Output the [X, Y] coordinate of the center of the cell containing the given text.  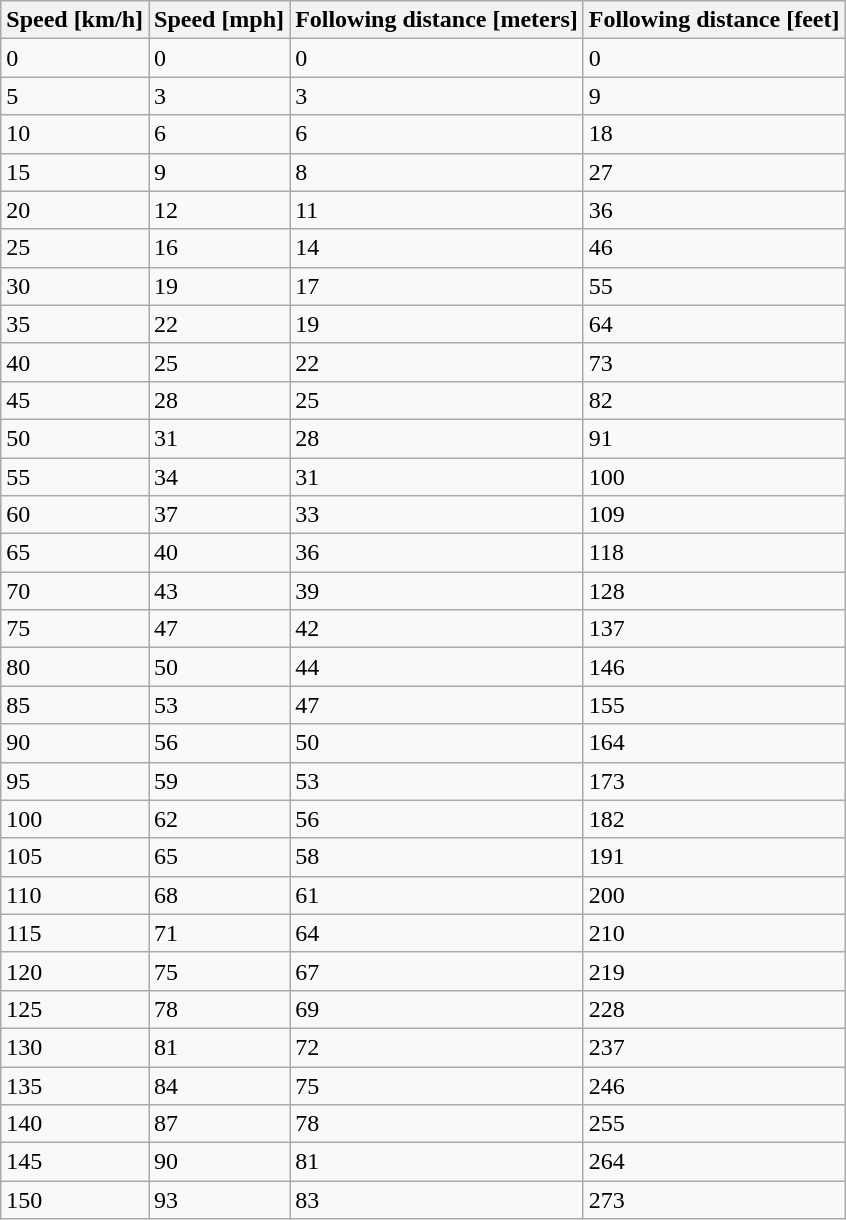
87 [218, 1124]
27 [714, 172]
35 [75, 324]
173 [714, 781]
71 [218, 933]
125 [75, 1009]
130 [75, 1047]
10 [75, 134]
72 [437, 1047]
33 [437, 515]
93 [218, 1200]
Speed [km/h] [75, 20]
95 [75, 781]
70 [75, 591]
18 [714, 134]
15 [75, 172]
42 [437, 629]
91 [714, 438]
145 [75, 1162]
105 [75, 857]
200 [714, 895]
61 [437, 895]
17 [437, 286]
39 [437, 591]
85 [75, 705]
58 [437, 857]
246 [714, 1085]
67 [437, 971]
164 [714, 743]
191 [714, 857]
83 [437, 1200]
140 [75, 1124]
60 [75, 515]
115 [75, 933]
237 [714, 1047]
59 [218, 781]
135 [75, 1085]
210 [714, 933]
137 [714, 629]
8 [437, 172]
37 [218, 515]
80 [75, 667]
109 [714, 515]
273 [714, 1200]
150 [75, 1200]
73 [714, 362]
120 [75, 971]
Speed [mph] [218, 20]
12 [218, 210]
82 [714, 400]
62 [218, 819]
45 [75, 400]
264 [714, 1162]
Following distance [meters] [437, 20]
155 [714, 705]
43 [218, 591]
20 [75, 210]
Following distance [feet] [714, 20]
110 [75, 895]
219 [714, 971]
118 [714, 553]
68 [218, 895]
5 [75, 96]
84 [218, 1085]
44 [437, 667]
34 [218, 477]
14 [437, 248]
255 [714, 1124]
182 [714, 819]
30 [75, 286]
228 [714, 1009]
16 [218, 248]
128 [714, 591]
146 [714, 667]
69 [437, 1009]
46 [714, 248]
11 [437, 210]
